Extract the [X, Y] coordinate from the center of the cell holding the provided text.  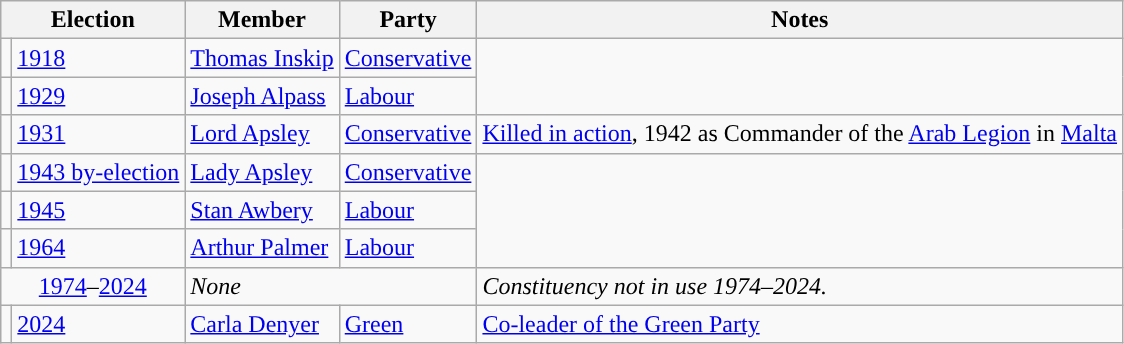
Lord Apsley [262, 134]
1974–2024 [93, 286]
Thomas Inskip [262, 58]
Arthur Palmer [262, 248]
None [331, 286]
Killed in action, 1942 as Commander of the Arab Legion in Malta [800, 134]
1945 [98, 210]
1943 by-election [98, 172]
Constituency not in use 1974–2024. [800, 286]
Member [262, 20]
Notes [800, 20]
Co-leader of the Green Party [800, 324]
Lady Apsley [262, 172]
1964 [98, 248]
2024 [98, 324]
Election [93, 20]
Joseph Alpass [262, 96]
Stan Awbery [262, 210]
1918 [98, 58]
Green [408, 324]
1929 [98, 96]
1931 [98, 134]
Party [408, 20]
Carla Denyer [262, 324]
